Locate the cell with the specified text and output its (x, y) center coordinate. 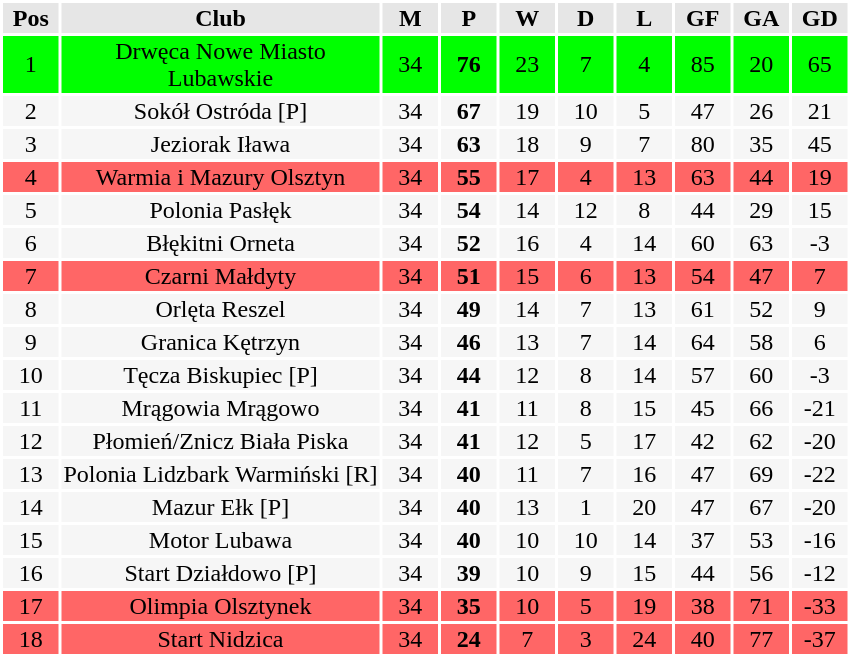
42 (703, 441)
Motor Lubawa (221, 540)
64 (703, 342)
Błękitni Orneta (221, 243)
-33 (820, 606)
2 (31, 111)
Czarni Małdyty (221, 276)
Start Nidzica (221, 639)
Olimpia Olsztynek (221, 606)
Płomień/Znicz Biała Piska (221, 441)
Orlęta Reszel (221, 309)
Tęcza Biskupiec [P] (221, 375)
-12 (820, 573)
49 (469, 309)
76 (469, 64)
29 (762, 210)
69 (762, 474)
-16 (820, 540)
Start Działdowo [P] (221, 573)
71 (762, 606)
M (410, 18)
Polonia Lidzbark Warmiński [R] (221, 474)
Pos (31, 18)
Jeziorak Iława (221, 144)
Mazur Ełk [P] (221, 507)
D (586, 18)
58 (762, 342)
66 (762, 408)
21 (820, 111)
55 (469, 177)
Drwęca Nowe Miasto Lubawskie (221, 64)
62 (762, 441)
GD (820, 18)
46 (469, 342)
38 (703, 606)
GF (703, 18)
L (644, 18)
56 (762, 573)
Polonia Pasłęk (221, 210)
23 (528, 64)
Sokół Ostróda [P] (221, 111)
P (469, 18)
57 (703, 375)
-22 (820, 474)
53 (762, 540)
85 (703, 64)
65 (820, 64)
61 (703, 309)
Mrągowia Mrągowo (221, 408)
Club (221, 18)
80 (703, 144)
26 (762, 111)
Warmia i Mazury Olsztyn (221, 177)
39 (469, 573)
Granica Kętrzyn (221, 342)
-21 (820, 408)
51 (469, 276)
37 (703, 540)
-37 (820, 639)
77 (762, 639)
GA (762, 18)
W (528, 18)
